Extract the (x, y) coordinate from the center of the cell holding the provided text.  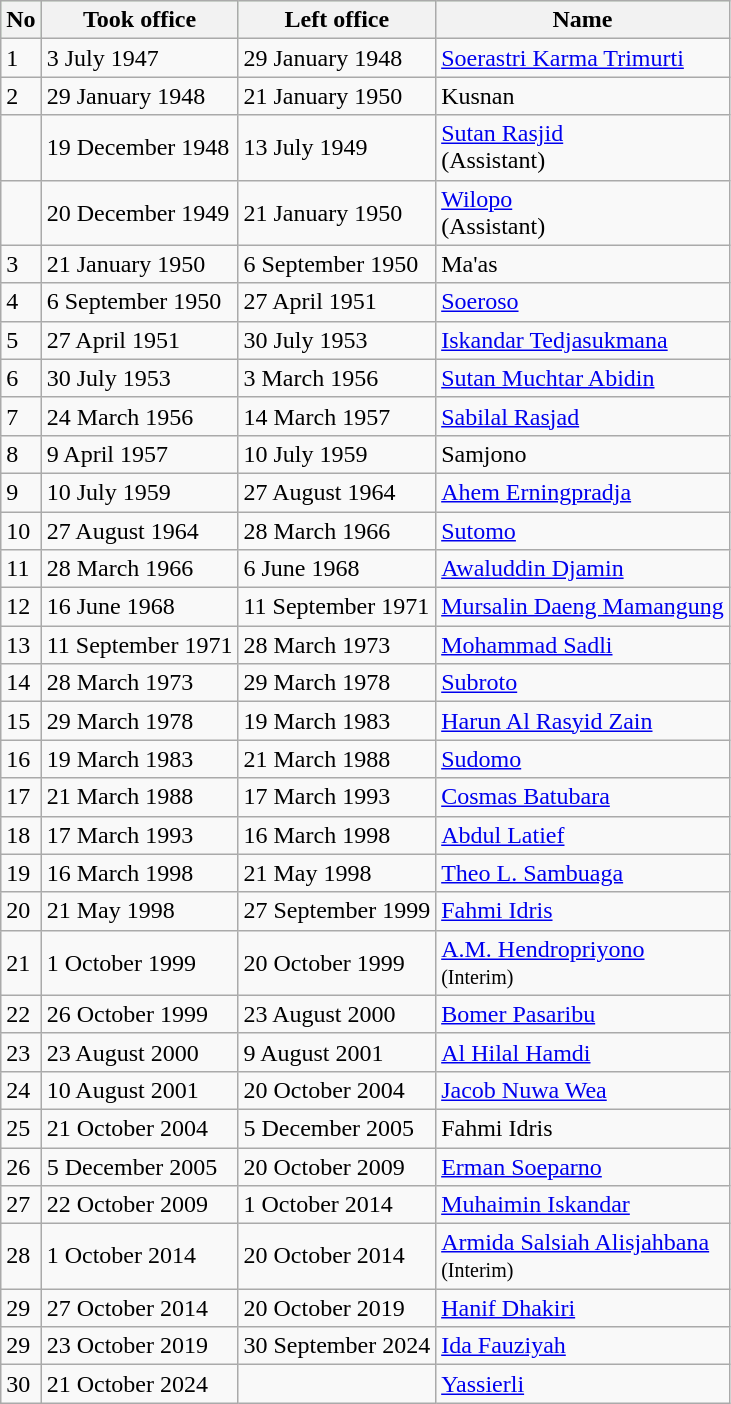
23 (21, 1052)
Hanif Dhakiri (583, 1308)
3 July 1947 (140, 58)
Took office (140, 20)
Al Hilal Hamdi (583, 1052)
20 October 1999 (337, 962)
20 October 2009 (337, 1167)
2 (21, 96)
Subroto (583, 683)
13 (21, 645)
Samjono (583, 454)
21 (21, 962)
11 (21, 569)
21 October 2004 (140, 1128)
15 (21, 721)
Muhaimin Iskandar (583, 1205)
Ma'as (583, 264)
24 March 1956 (140, 416)
17 (21, 797)
Awaluddin Djamin (583, 569)
25 (21, 1128)
26 October 1999 (140, 1014)
A.M. Hendropriyono(Interim) (583, 962)
14 March 1957 (337, 416)
Abdul Latief (583, 835)
13 July 1949 (337, 148)
20 October 2014 (337, 1256)
6 June 1968 (337, 569)
27 (21, 1205)
Yassierli (583, 1384)
24 (21, 1090)
9 August 2001 (337, 1052)
22 October 2009 (140, 1205)
Left office (337, 20)
Mursalin Daeng Mamangung (583, 607)
Name (583, 20)
20 October 2019 (337, 1308)
Sudomo (583, 759)
10 August 2001 (140, 1090)
Mohammad Sadli (583, 645)
Erman Soeparno (583, 1167)
20 (21, 911)
No (21, 20)
26 (21, 1167)
12 (21, 607)
Sutan Rasjid(Assistant) (583, 148)
Bomer Pasaribu (583, 1014)
10 (21, 531)
Theo L. Sambuaga (583, 873)
Harun Al Rasyid Zain (583, 721)
3 (21, 264)
Iskandar Tedjasukmana (583, 340)
22 (21, 1014)
1 (21, 58)
9 (21, 492)
5 (21, 340)
14 (21, 683)
20 October 2004 (337, 1090)
20 December 1949 (140, 212)
Sabilal Rasjad (583, 416)
Sutan Muchtar Abidin (583, 378)
16 June 1968 (140, 607)
Ida Fauziyah (583, 1346)
19 (21, 873)
18 (21, 835)
23 October 2019 (140, 1346)
Sutomo (583, 531)
Soeroso (583, 302)
21 October 2024 (140, 1384)
30 (21, 1384)
19 December 1948 (140, 148)
Wilopo(Assistant) (583, 212)
28 (21, 1256)
Ahem Erningpradja (583, 492)
Armida Salsiah Alisjahbana(Interim) (583, 1256)
27 October 2014 (140, 1308)
30 September 2024 (337, 1346)
4 (21, 302)
8 (21, 454)
3 March 1956 (337, 378)
27 September 1999 (337, 911)
1 October 1999 (140, 962)
9 April 1957 (140, 454)
Soerastri Karma Trimurti (583, 58)
Jacob Nuwa Wea (583, 1090)
Cosmas Batubara (583, 797)
7 (21, 416)
Kusnan (583, 96)
6 (21, 378)
16 (21, 759)
